From the cell containing the given text, extract its center point as [X, Y] coordinate. 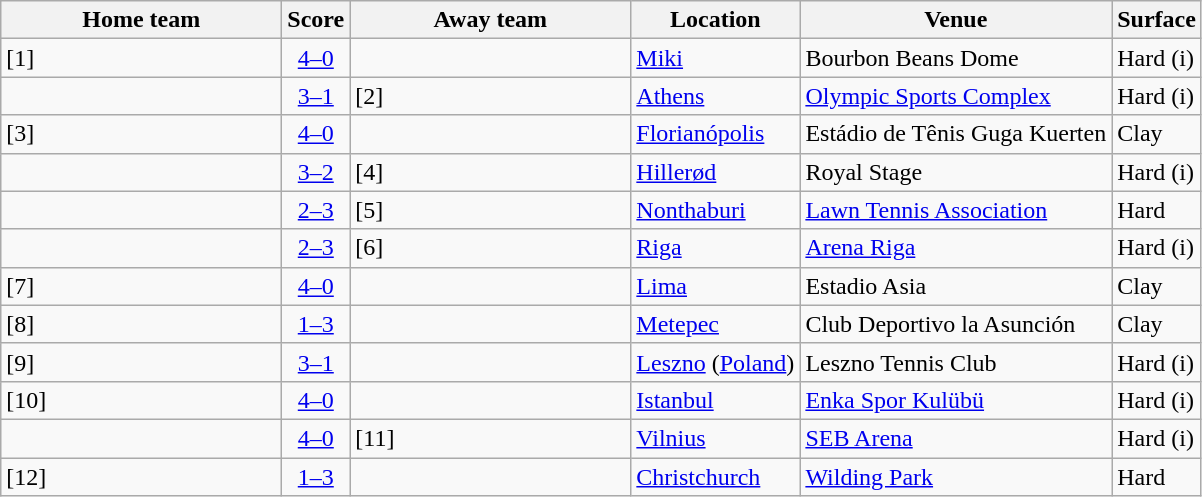
Olympic Sports Complex [956, 96]
Leszno Tennis Club [956, 362]
[3] [142, 134]
[12] [142, 477]
[10] [142, 400]
Away team [490, 20]
Nonthaburi [716, 210]
Vilnius [716, 438]
SEB Arena [956, 438]
Home team [142, 20]
[2] [490, 96]
3–2 [316, 172]
[8] [142, 324]
Metepec [716, 324]
Location [716, 20]
Athens [716, 96]
Surface [1157, 20]
Florianópolis [716, 134]
Enka Spor Kulübü [956, 400]
[9] [142, 362]
Leszno (Poland) [716, 362]
Riga [716, 248]
Royal Stage [956, 172]
[7] [142, 286]
Hillerød [716, 172]
Lima [716, 286]
Wilding Park [956, 477]
[11] [490, 438]
[4] [490, 172]
Bourbon Beans Dome [956, 58]
Istanbul [716, 400]
[6] [490, 248]
Venue [956, 20]
Christchurch [716, 477]
[5] [490, 210]
Estadio Asia [956, 286]
Lawn Tennis Association [956, 210]
Estádio de Tênis Guga Kuerten [956, 134]
Score [316, 20]
[1] [142, 58]
Arena Riga [956, 248]
Miki [716, 58]
Club Deportivo la Asunción [956, 324]
